Capture the cell that displays the provided text and extract its [x, y] central coordinate. 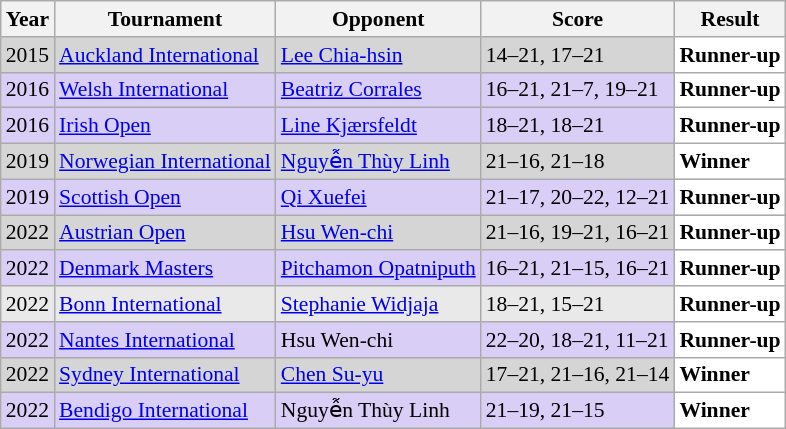
Pitchamon Opatniputh [378, 269]
Score [578, 19]
14–21, 17–21 [578, 55]
22–20, 18–21, 11–21 [578, 340]
21–16, 19–21, 16–21 [578, 233]
Result [730, 19]
Year [28, 19]
Irish Open [165, 126]
Austrian Open [165, 233]
16–21, 21–7, 19–21 [578, 90]
Stephanie Widjaja [378, 304]
21–19, 21–15 [578, 411]
Qi Xuefei [378, 197]
Nantes International [165, 340]
21–16, 21–18 [578, 162]
16–21, 21–15, 16–21 [578, 269]
Auckland International [165, 55]
Line Kjærsfeldt [378, 126]
Beatriz Corrales [378, 90]
Chen Su-yu [378, 375]
Sydney International [165, 375]
Norwegian International [165, 162]
Scottish Open [165, 197]
2015 [28, 55]
18–21, 15–21 [578, 304]
Bendigo International [165, 411]
18–21, 18–21 [578, 126]
Bonn International [165, 304]
Tournament [165, 19]
Denmark Masters [165, 269]
21–17, 20–22, 12–21 [578, 197]
Lee Chia-hsin [378, 55]
Opponent [378, 19]
17–21, 21–16, 21–14 [578, 375]
Welsh International [165, 90]
